Extract the [x, y] coordinate from the center of the cell holding the provided text.  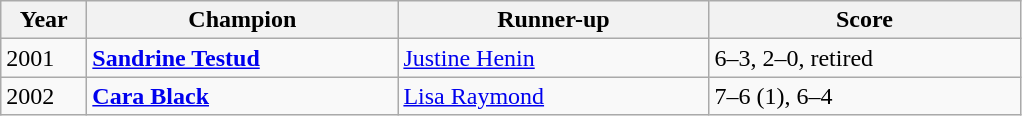
Justine Henin [554, 58]
7–6 (1), 6–4 [864, 96]
2002 [44, 96]
Cara Black [242, 96]
Sandrine Testud [242, 58]
Champion [242, 20]
Score [864, 20]
2001 [44, 58]
Year [44, 20]
Runner-up [554, 20]
6–3, 2–0, retired [864, 58]
Lisa Raymond [554, 96]
